Return the (x, y) coordinate for the center point of the cell that contains the specified text.  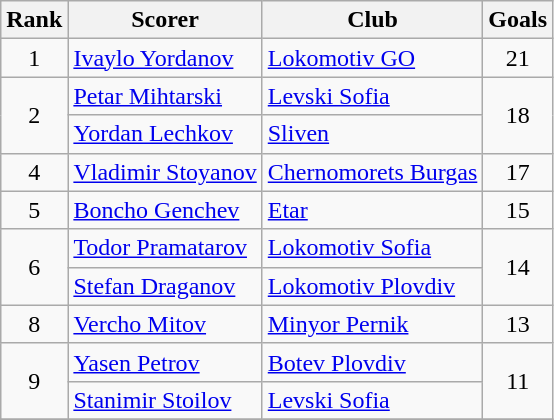
Stefan Draganov (165, 286)
1 (34, 58)
Scorer (165, 20)
Todor Pramatarov (165, 248)
Minyor Pernik (372, 324)
21 (518, 58)
13 (518, 324)
15 (518, 210)
Ivaylo Yordanov (165, 58)
Etar (372, 210)
8 (34, 324)
Lokomotiv GO (372, 58)
Vercho Mitov (165, 324)
Goals (518, 20)
4 (34, 172)
14 (518, 267)
Chernomorets Burgas (372, 172)
Vladimir Stoyanov (165, 172)
Yordan Lechkov (165, 134)
Sliven (372, 134)
5 (34, 210)
Lokomotiv Sofia (372, 248)
18 (518, 115)
Botev Plovdiv (372, 362)
Club (372, 20)
9 (34, 381)
11 (518, 381)
Yasen Petrov (165, 362)
Stanimir Stoilov (165, 400)
Rank (34, 20)
Petar Mihtarski (165, 96)
Lokomotiv Plovdiv (372, 286)
Boncho Genchev (165, 210)
17 (518, 172)
6 (34, 267)
2 (34, 115)
